Return the [X, Y] coordinate for the center point of the cell that contains the specified text.  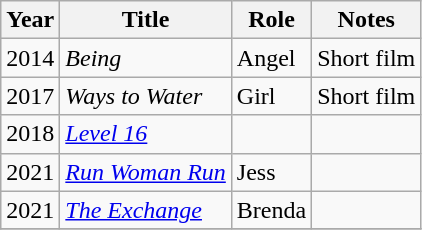
Ways to Water [146, 96]
Title [146, 20]
Notes [366, 20]
Brenda [271, 210]
Angel [271, 58]
Role [271, 20]
Jess [271, 172]
Run Woman Run [146, 172]
2014 [30, 58]
The Exchange [146, 210]
2018 [30, 134]
Being [146, 58]
Girl [271, 96]
Year [30, 20]
Level 16 [146, 134]
2017 [30, 96]
